Identify which cell holds the provided text, then report its [x, y] central coordinate. 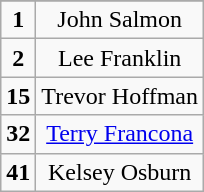
Terry Francona [120, 134]
Trevor Hoffman [120, 96]
Lee Franklin [120, 58]
1 [18, 20]
Kelsey Osburn [120, 172]
41 [18, 172]
John Salmon [120, 20]
2 [18, 58]
15 [18, 96]
32 [18, 134]
